From the cell containing the given text, extract its center point as (X, Y) coordinate. 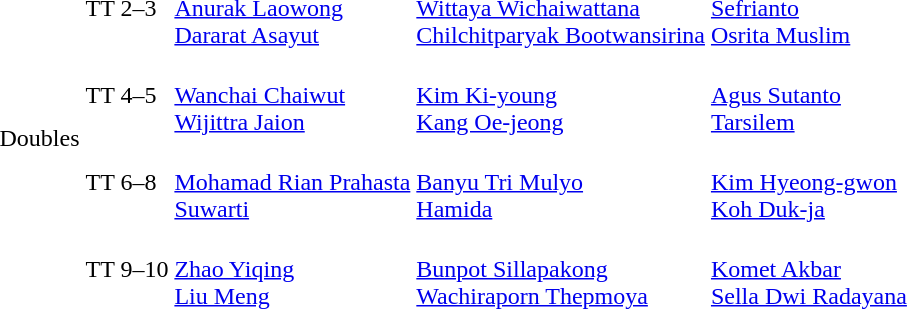
Mohamad Rian PrahastaSuwarti (292, 182)
Kim Ki-youngKang Oe-jeong (561, 95)
TT 6–8 (127, 182)
Wanchai ChaiwutWijittra Jaion (292, 95)
Banyu Tri MulyoHamida (561, 182)
TT 4–5 (127, 95)
